Detect which cell encompasses the target text, then output its [x, y] center coordinate. 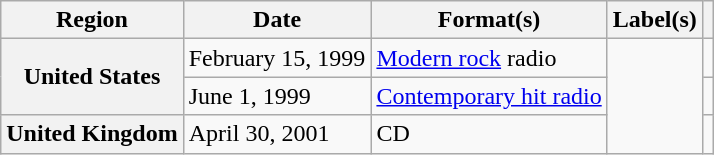
Region [92, 20]
Contemporary hit radio [489, 96]
United States [92, 77]
CD [489, 134]
Modern rock radio [489, 58]
June 1, 1999 [277, 96]
Date [277, 20]
April 30, 2001 [277, 134]
Label(s) [654, 20]
United Kingdom [92, 134]
February 15, 1999 [277, 58]
Format(s) [489, 20]
